Capture the cell that displays the provided text and extract its (x, y) central coordinate. 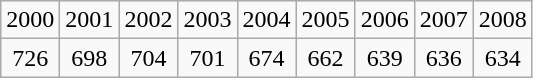
2006 (384, 20)
2004 (266, 20)
2005 (326, 20)
2003 (208, 20)
674 (266, 58)
634 (502, 58)
2000 (30, 20)
2001 (90, 20)
701 (208, 58)
2008 (502, 20)
2002 (148, 20)
639 (384, 58)
704 (148, 58)
726 (30, 58)
2007 (444, 20)
698 (90, 58)
662 (326, 58)
636 (444, 58)
